For the text-containing cell, return its midpoint in [X, Y] coordinate format. 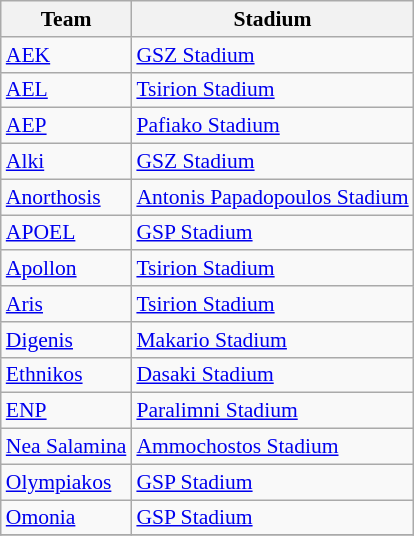
Pafiako Stadium [272, 126]
Ethnikos [66, 375]
Aris [66, 304]
AEK [66, 55]
Olympiakos [66, 482]
Makario Stadium [272, 340]
Anorthosis [66, 197]
Digenis [66, 340]
Dasaki Stadium [272, 375]
Nea Salamina [66, 447]
Ammochostos Stadium [272, 447]
Omonia [66, 518]
Antonis Papadopoulos Stadium [272, 197]
ENP [66, 411]
Paralimni Stadium [272, 411]
Apollon [66, 269]
Stadium [272, 19]
Team [66, 19]
Alki [66, 162]
AEP [66, 126]
AEL [66, 90]
APOEL [66, 233]
